Output the (X, Y) coordinate of the center of the cell containing the given text.  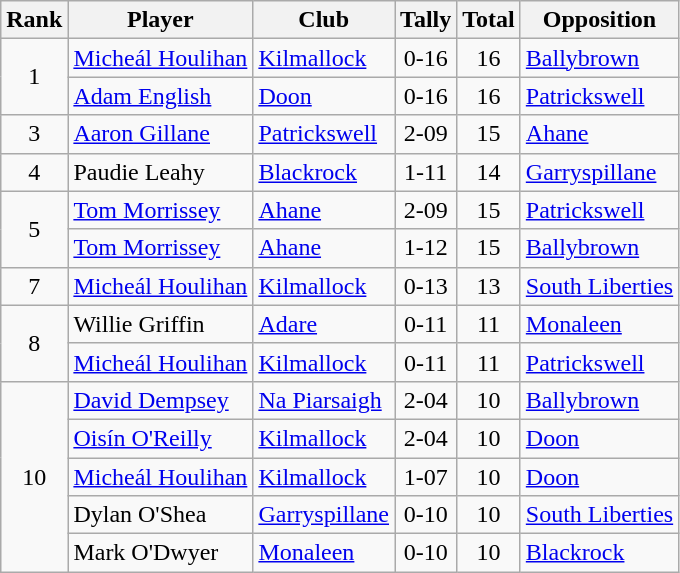
5 (34, 229)
Adare (324, 324)
14 (489, 172)
1-11 (426, 172)
Mark O'Dwyer (160, 553)
1 (34, 77)
3 (34, 134)
Club (324, 20)
13 (489, 286)
Adam English (160, 96)
0-13 (426, 286)
1-07 (426, 477)
Tally (426, 20)
Opposition (599, 20)
Na Piarsaigh (324, 400)
Total (489, 20)
7 (34, 286)
1-12 (426, 248)
4 (34, 172)
8 (34, 343)
Paudie Leahy (160, 172)
Rank (34, 20)
Player (160, 20)
Willie Griffin (160, 324)
David Dempsey (160, 400)
Aaron Gillane (160, 134)
Dylan O'Shea (160, 515)
Oisín O'Reilly (160, 438)
